Determine the (X, Y) coordinate at the center of the cell enclosing the given text.  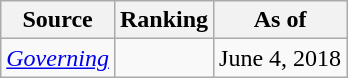
June 4, 2018 (280, 58)
Ranking (164, 20)
As of (280, 20)
Governing (58, 58)
Source (58, 20)
